Identify which cell holds the provided text, then report its [X, Y] central coordinate. 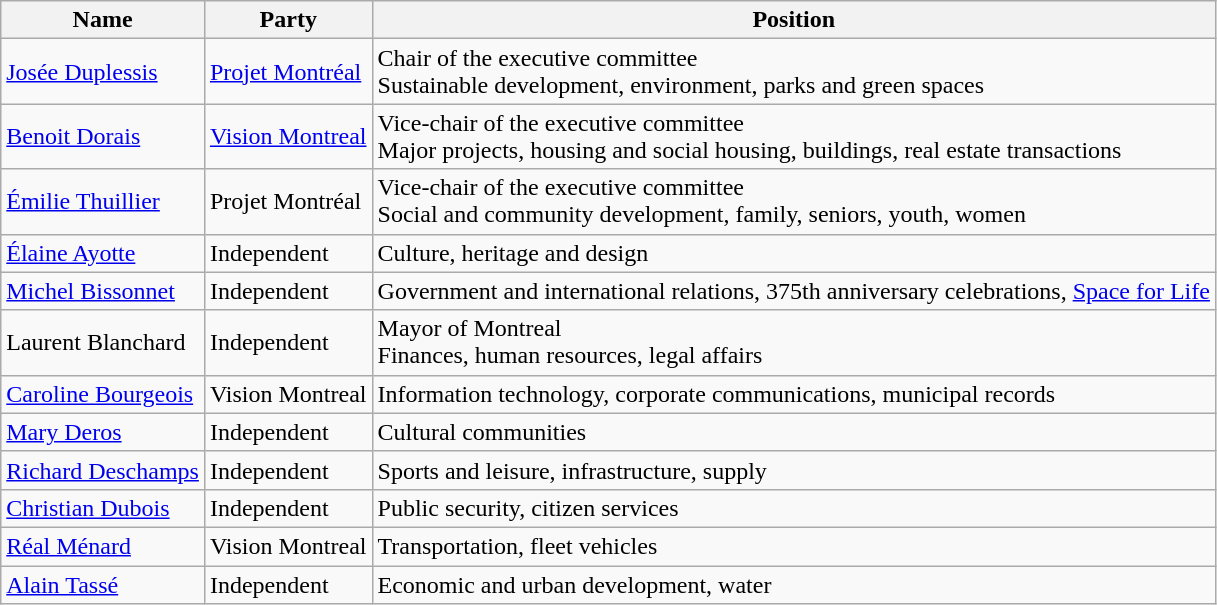
Christian Dubois [103, 508]
Position [794, 20]
Michel Bissonnet [103, 291]
Culture, heritage and design [794, 253]
Party [288, 20]
Réal Ménard [103, 546]
Transportation, fleet vehicles [794, 546]
Name [103, 20]
Cultural communities [794, 432]
Information technology, corporate communications, municipal records [794, 394]
Vice-chair of the executive committeeMajor projects, housing and social housing, buildings, real estate transactions [794, 136]
Chair of the executive committeeSustainable development, environment, parks and green spaces [794, 72]
Josée Duplessis [103, 72]
Mayor of MontrealFinances, human resources, legal affairs [794, 342]
Richard Deschamps [103, 470]
Vice-chair of the executive committeeSocial and community development, family, seniors, youth, women [794, 202]
Émilie Thuillier [103, 202]
Laurent Blanchard [103, 342]
Sports and leisure, infrastructure, supply [794, 470]
Economic and urban development, water [794, 585]
Caroline Bourgeois [103, 394]
Alain Tassé [103, 585]
Benoit Dorais [103, 136]
Government and international relations, 375th anniversary celebrations, Space for Life [794, 291]
Mary Deros [103, 432]
Public security, citizen services [794, 508]
Élaine Ayotte [103, 253]
